Find where the given text appears and provide that cell's center as (x, y) coordinate. 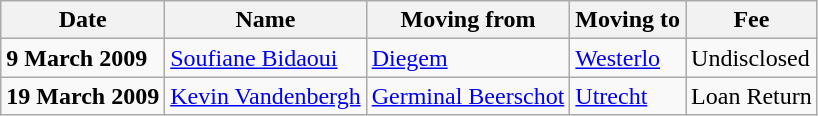
Germinal Beerschot (468, 96)
Westerlo (628, 58)
Moving to (628, 20)
Loan Return (752, 96)
Kevin Vandenbergh (266, 96)
Fee (752, 20)
Utrecht (628, 96)
Soufiane Bidaoui (266, 58)
Date (83, 20)
Undisclosed (752, 58)
Moving from (468, 20)
19 March 2009 (83, 96)
9 March 2009 (83, 58)
Name (266, 20)
Diegem (468, 58)
